From the cell containing the given text, extract its center point as [x, y] coordinate. 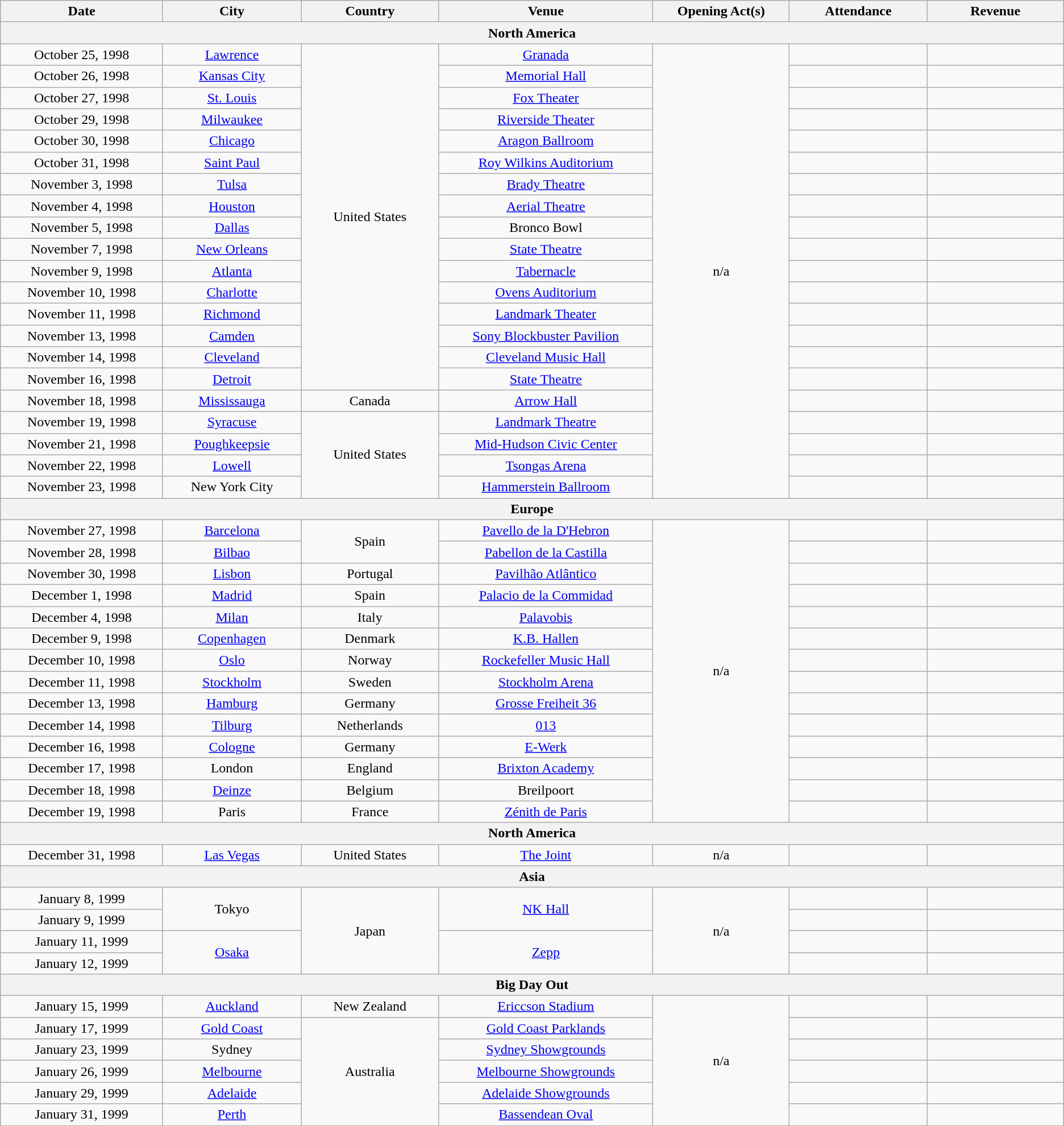
Dallas [232, 227]
January 15, 1999 [82, 1007]
Gold Coast [232, 1028]
November 4, 1998 [82, 206]
Sydney Showgrounds [546, 1050]
Rockefeller Music Hall [546, 660]
Hamburg [232, 704]
Granada [546, 55]
Mid-Hudson Civic Center [546, 444]
Zénith de Paris [546, 812]
Sweden [370, 682]
October 29, 1998 [82, 119]
October 27, 1998 [82, 98]
Mississauga [232, 401]
England [370, 768]
Breilpoort [546, 790]
November 21, 1998 [82, 444]
Riverside Theater [546, 119]
Tulsa [232, 184]
November 10, 1998 [82, 293]
Richmond [232, 314]
January 17, 1999 [82, 1028]
Revenue [995, 11]
Syracuse [232, 422]
October 26, 1998 [82, 76]
Italy [370, 617]
Copenhagen [232, 639]
Oslo [232, 660]
Cleveland Music Hall [546, 358]
Melbourne Showgrounds [546, 1071]
Date [82, 11]
Kansas City [232, 76]
Japan [370, 930]
Australia [370, 1071]
Barcelona [232, 530]
December 17, 1998 [82, 768]
November 30, 1998 [82, 574]
Country [370, 11]
Tabernacle [546, 271]
Denmark [370, 639]
Portugal [370, 574]
November 19, 1998 [82, 422]
Zepp [546, 952]
Tilburg [232, 725]
013 [546, 725]
Venue [546, 11]
Madrid [232, 595]
December 14, 1998 [82, 725]
December 18, 1998 [82, 790]
January 23, 1999 [82, 1050]
November 28, 1998 [82, 552]
December 4, 1998 [82, 617]
Paris [232, 812]
Palacio de la Commidad [546, 595]
Norway [370, 660]
Lowell [232, 466]
Memorial Hall [546, 76]
December 13, 1998 [82, 704]
Poughkeepsie [232, 444]
Landmark Theater [546, 314]
Cleveland [232, 358]
Tsongas Arena [546, 466]
France [370, 812]
Fox Theater [546, 98]
Sony Blockbuster Pavilion [546, 336]
Osaka [232, 952]
New York City [232, 487]
Adelaide [232, 1093]
Belgium [370, 790]
Ericcson Stadium [546, 1007]
December 1, 1998 [82, 595]
Charlotte [232, 293]
Las Vegas [232, 855]
December 10, 1998 [82, 660]
Roy Wilkins Auditorium [546, 163]
November 14, 1998 [82, 358]
City [232, 11]
October 25, 1998 [82, 55]
Perth [232, 1115]
November 16, 1998 [82, 379]
November 18, 1998 [82, 401]
November 27, 1998 [82, 530]
Sydney [232, 1050]
Tokyo [232, 909]
Aragon Ballroom [546, 141]
Canada [370, 401]
Pavilhão Atlântico [546, 574]
Adelaide Showgrounds [546, 1093]
Stockholm [232, 682]
NK Hall [546, 909]
October 31, 1998 [82, 163]
New Zealand [370, 1007]
Attendance [858, 11]
November 13, 1998 [82, 336]
Brixton Academy [546, 768]
November 22, 1998 [82, 466]
London [232, 768]
January 12, 1999 [82, 963]
Gold Coast Parklands [546, 1028]
November 23, 1998 [82, 487]
Stockholm Arena [546, 682]
Asia [532, 876]
Arrow Hall [546, 401]
December 31, 1998 [82, 855]
Lisbon [232, 574]
November 9, 1998 [82, 271]
November 5, 1998 [82, 227]
January 11, 1999 [82, 941]
Pabellon de la Castilla [546, 552]
Chicago [232, 141]
E-Werk [546, 747]
November 11, 1998 [82, 314]
Bassendean Oval [546, 1115]
January 29, 1999 [82, 1093]
Bilbao [232, 552]
Saint Paul [232, 163]
Atlanta [232, 271]
Ovens Auditorium [546, 293]
Houston [232, 206]
Palavobis [546, 617]
Hammerstein Ballroom [546, 487]
Detroit [232, 379]
Landmark Theatre [546, 422]
Lawrence [232, 55]
December 9, 1998 [82, 639]
Big Day Out [532, 985]
K.B. Hallen [546, 639]
January 31, 1999 [82, 1115]
Bronco Bowl [546, 227]
Brady Theatre [546, 184]
Camden [232, 336]
Milan [232, 617]
Auckland [232, 1007]
December 11, 1998 [82, 682]
October 30, 1998 [82, 141]
Opening Act(s) [721, 11]
Cologne [232, 747]
Aerial Theatre [546, 206]
St. Louis [232, 98]
November 3, 1998 [82, 184]
The Joint [546, 855]
Melbourne [232, 1071]
January 8, 1999 [82, 898]
December 16, 1998 [82, 747]
December 19, 1998 [82, 812]
November 7, 1998 [82, 249]
January 9, 1999 [82, 920]
Europe [532, 509]
January 26, 1999 [82, 1071]
Milwaukee [232, 119]
New Orleans [232, 249]
Netherlands [370, 725]
Deinze [232, 790]
Pavello de la D'Hebron [546, 530]
Grosse Freiheit 36 [546, 704]
